Search for the cell housing the specified text and yield its (x, y) center coordinate. 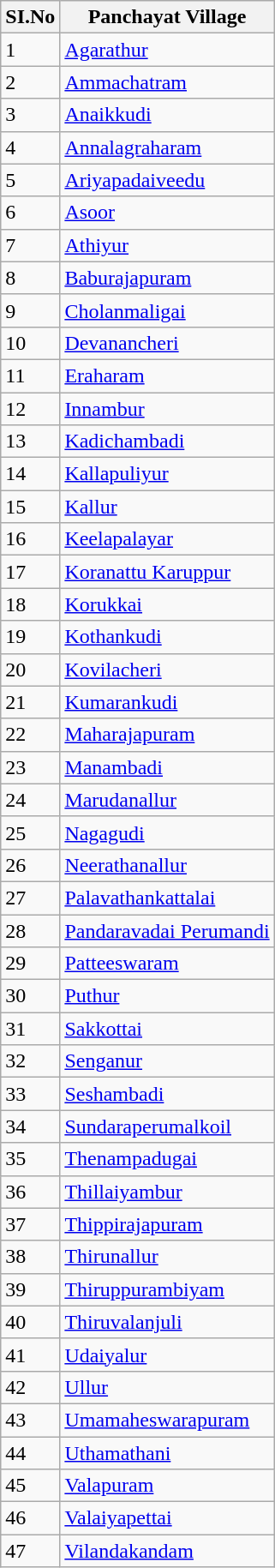
Neerathanallur (167, 865)
Kallur (167, 507)
17 (31, 572)
15 (31, 507)
Udaiyalur (167, 1355)
24 (31, 800)
26 (31, 865)
Cholanmaligai (167, 310)
Thiruvalanjuli (167, 1322)
32 (31, 1061)
Kadichambadi (167, 442)
28 (31, 930)
13 (31, 442)
Keelapalayar (167, 539)
30 (31, 996)
Thirunallur (167, 1257)
27 (31, 898)
7 (31, 245)
Panchayat Village (167, 17)
Thiruppurambiyam (167, 1289)
Baburajapuram (167, 278)
Thillaiyambur (167, 1192)
Athiyur (167, 245)
Vilandakandam (167, 1551)
43 (31, 1420)
35 (31, 1159)
46 (31, 1518)
Kallapuliyur (167, 474)
1 (31, 50)
6 (31, 213)
23 (31, 767)
47 (31, 1551)
Manambadi (167, 767)
Devanancheri (167, 343)
29 (31, 964)
19 (31, 637)
Marudanallur (167, 800)
40 (31, 1322)
Maharajapuram (167, 735)
Umamaheswarapuram (167, 1420)
45 (31, 1486)
Ammachatram (167, 82)
Thippirajapuram (167, 1224)
36 (31, 1192)
Seshambadi (167, 1094)
Ullur (167, 1387)
Asoor (167, 213)
33 (31, 1094)
Korukkai (167, 604)
25 (31, 832)
Ariyapadaiveedu (167, 180)
14 (31, 474)
12 (31, 409)
Innambur (167, 409)
Pandaravadai Perumandi (167, 930)
16 (31, 539)
Kovilacheri (167, 670)
Palavathankattalai (167, 898)
Sakkottai (167, 1029)
8 (31, 278)
20 (31, 670)
Sundaraperumalkoil (167, 1126)
44 (31, 1453)
Valaiyapettai (167, 1518)
Nagagudi (167, 832)
11 (31, 375)
31 (31, 1029)
34 (31, 1126)
10 (31, 343)
2 (31, 82)
4 (31, 147)
SI.No (31, 17)
Annalagraharam (167, 147)
Agarathur (167, 50)
Puthur (167, 996)
Patteeswaram (167, 964)
38 (31, 1257)
42 (31, 1387)
9 (31, 310)
Koranattu Karuppur (167, 572)
21 (31, 702)
Uthamathani (167, 1453)
Eraharam (167, 375)
18 (31, 604)
Senganur (167, 1061)
Valapuram (167, 1486)
22 (31, 735)
3 (31, 115)
5 (31, 180)
Anaikkudi (167, 115)
39 (31, 1289)
37 (31, 1224)
Thenampadugai (167, 1159)
Kumarankudi (167, 702)
Kothankudi (167, 637)
41 (31, 1355)
